For the text-containing cell, return its midpoint in [x, y] coordinate format. 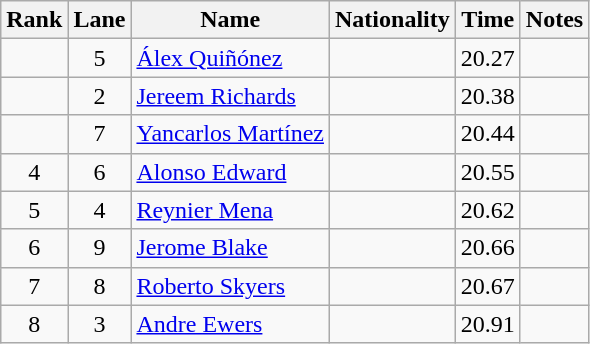
2 [100, 96]
20.38 [488, 96]
Alonso Edward [230, 172]
3 [100, 324]
20.55 [488, 172]
Rank [34, 20]
20.27 [488, 58]
20.62 [488, 210]
20.67 [488, 286]
20.91 [488, 324]
20.44 [488, 134]
Nationality [393, 20]
Jereem Richards [230, 96]
Notes [554, 20]
Reynier Mena [230, 210]
Roberto Skyers [230, 286]
Yancarlos Martínez [230, 134]
9 [100, 248]
Jerome Blake [230, 248]
20.66 [488, 248]
Álex Quiñónez [230, 58]
Lane [100, 20]
Andre Ewers [230, 324]
Name [230, 20]
Time [488, 20]
